Extract the [x, y] coordinate from the center of the cell holding the provided text.  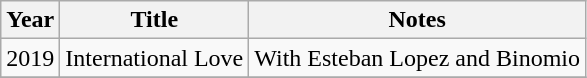
Year [30, 20]
Notes [418, 20]
International Love [154, 58]
With Esteban Lopez and Binomio [418, 58]
2019 [30, 58]
Title [154, 20]
